From the cell containing the given text, extract its center point as [X, Y] coordinate. 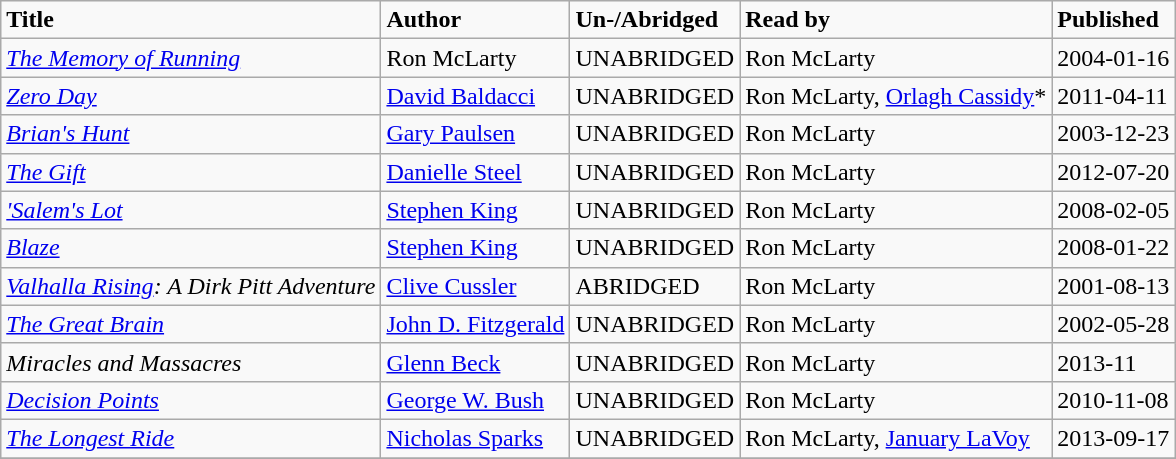
Clive Cussler [476, 286]
Valhalla Rising: A Dirk Pitt Adventure [191, 286]
2004-01-16 [1114, 58]
Danielle Steel [476, 172]
The Memory of Running [191, 58]
The Gift [191, 172]
Brian's Hunt [191, 134]
2008-01-22 [1114, 248]
2010-11-08 [1114, 400]
Un-/Abridged [655, 20]
Ron McLarty, January LaVoy [896, 438]
Ron McLarty, Orlagh Cassidy* [896, 96]
Nicholas Sparks [476, 438]
Title [191, 20]
Miracles and Massacres [191, 362]
Blaze [191, 248]
'Salem's Lot [191, 210]
Published [1114, 20]
David Baldacci [476, 96]
The Longest Ride [191, 438]
Decision Points [191, 400]
ABRIDGED [655, 286]
The Great Brain [191, 324]
2001-08-13 [1114, 286]
2012-07-20 [1114, 172]
2008-02-05 [1114, 210]
George W. Bush [476, 400]
Gary Paulsen [476, 134]
Author [476, 20]
Read by [896, 20]
2003-12-23 [1114, 134]
Zero Day [191, 96]
2011-04-11 [1114, 96]
Glenn Beck [476, 362]
2002-05-28 [1114, 324]
2013-09-17 [1114, 438]
2013-11 [1114, 362]
John D. Fitzgerald [476, 324]
